Return (x, y) of the center of cell containing provided text 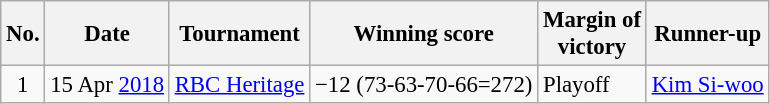
−12 (73-63-70-66=272) (424, 85)
Margin ofvictory (592, 34)
RBC Heritage (239, 85)
Winning score (424, 34)
No. (23, 34)
1 (23, 85)
Playoff (592, 85)
Runner-up (708, 34)
Tournament (239, 34)
Date (107, 34)
Kim Si-woo (708, 85)
15 Apr 2018 (107, 85)
